Extract the [X, Y] coordinate from the center of the cell holding the provided text.  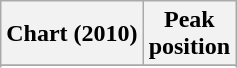
Chart (2010) [72, 34]
Peakposition [189, 34]
